For the text-containing cell, return its midpoint in (X, Y) coordinate format. 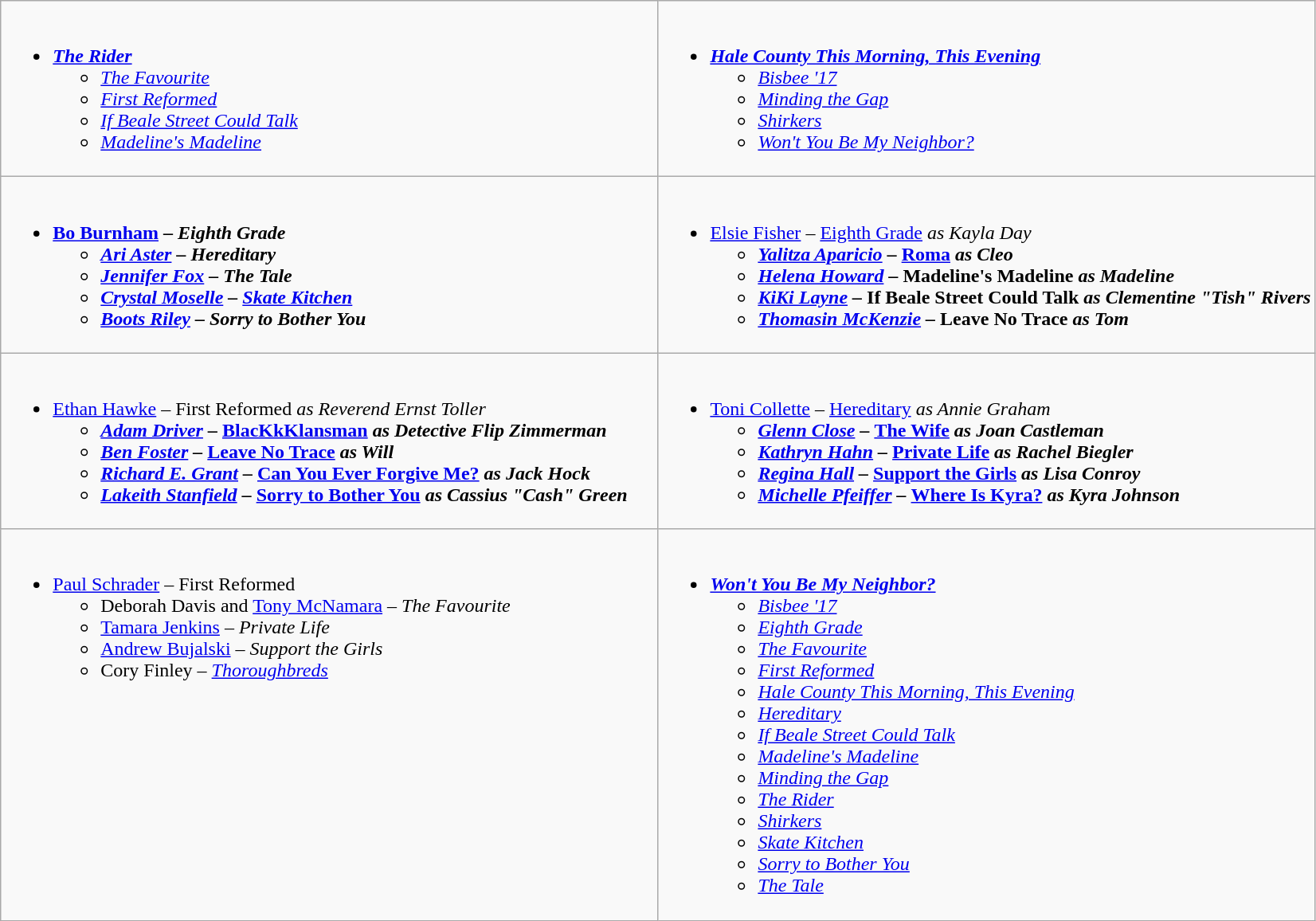
The RiderThe FavouriteFirst ReformedIf Beale Street Could TalkMadeline's Madeline (330, 89)
Hale County This Morning, This EveningBisbee '17Minding the GapShirkersWon't You Be My Neighbor? (986, 89)
Bo Burnham – Eighth GradeAri Aster – HereditaryJennifer Fox – The TaleCrystal Moselle – Skate KitchenBoots Riley – Sorry to Bother You (330, 265)
